Output the [x, y] coordinate of the center of the cell containing the given text.  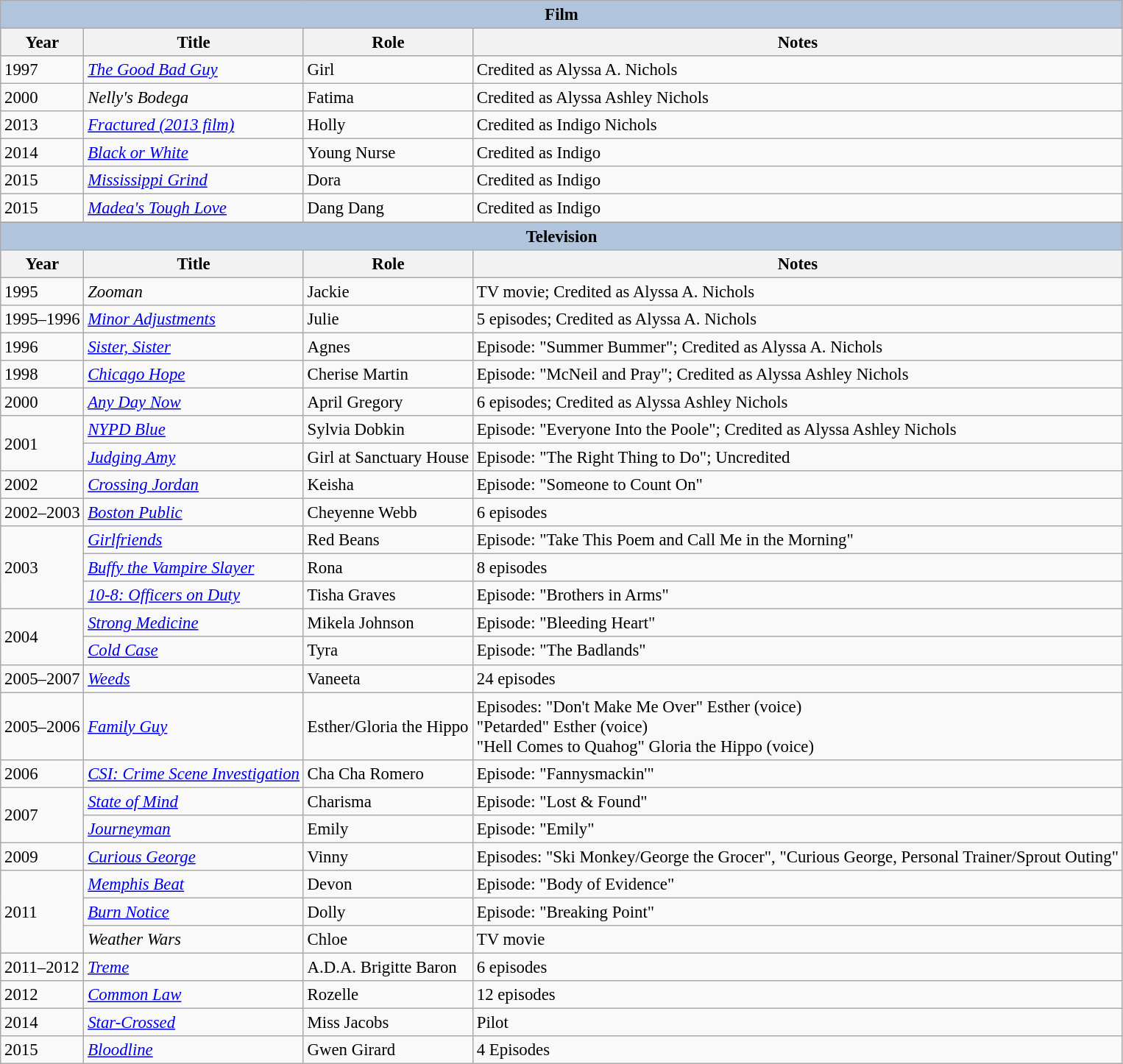
Episode: "Fannysmackin'" [798, 773]
Episode: "Brothers in Arms" [798, 595]
TV movie [798, 940]
2001 [43, 443]
Any Day Now [194, 402]
2004 [43, 637]
Chicago Hope [194, 375]
4 Episodes [798, 1050]
Dang Dang [388, 208]
Fractured (2013 film) [194, 125]
Television [562, 236]
Episode: "Emily" [798, 829]
Girl [388, 70]
2003 [43, 568]
Episode: "Bleeding Heart" [798, 623]
Star-Crossed [194, 1023]
Chloe [388, 940]
Vinny [388, 856]
Journeyman [194, 829]
2011 [43, 912]
1995–1996 [43, 319]
Red Beans [388, 540]
Family Guy [194, 726]
Common Law [194, 995]
Cherise Martin [388, 375]
Mississippi Grind [194, 180]
Episode: "Breaking Point" [798, 912]
NYPD Blue [194, 430]
Bloodline [194, 1050]
Strong Medicine [194, 623]
Girl at Sanctuary House [388, 457]
Sister, Sister [194, 347]
2007 [43, 815]
Episodes: "Ski Monkey/George the Grocer", "Curious George, Personal Trainer/Sprout Outing" [798, 856]
2006 [43, 773]
Episodes: "Don't Make Me Over" Esther (voice)"Petarded" Esther (voice)"Hell Comes to Quahog" Gloria the Hippo (voice) [798, 726]
Agnes [388, 347]
Holly [388, 125]
Jackie [388, 291]
1996 [43, 347]
1998 [43, 375]
Tyra [388, 651]
Episode: "Lost & Found" [798, 801]
Credited as Alyssa Ashley Nichols [798, 98]
Treme [194, 968]
Nelly's Bodega [194, 98]
Crossing Jordan [194, 485]
Rona [388, 568]
8 episodes [798, 568]
Credited as Alyssa A. Nichols [798, 70]
Weeds [194, 678]
Keisha [388, 485]
Memphis Beat [194, 884]
Cha Cha Romero [388, 773]
Miss Jacobs [388, 1023]
2011–2012 [43, 968]
Boston Public [194, 513]
5 episodes; Credited as Alyssa A. Nichols [798, 319]
Girlfriends [194, 540]
Episode: "Summer Bummer"; Credited as Alyssa A. Nichols [798, 347]
Dolly [388, 912]
Curious George [194, 856]
Episode: "The Right Thing to Do"; Uncredited [798, 457]
Charisma [388, 801]
Episode: "Take This Poem and Call Me in the Morning" [798, 540]
Episode: "McNeil and Pray"; Credited as Alyssa Ashley Nichols [798, 375]
Gwen Girard [388, 1050]
Buffy the Vampire Slayer [194, 568]
Devon [388, 884]
2002–2003 [43, 513]
Episode: "Everyone Into the Poole"; Credited as Alyssa Ashley Nichols [798, 430]
2013 [43, 125]
10-8: Officers on Duty [194, 595]
Julie [388, 319]
6 episodes; Credited as Alyssa Ashley Nichols [798, 402]
1997 [43, 70]
24 episodes [798, 678]
Black or White [194, 153]
Sylvia Dobkin [388, 430]
Mikela Johnson [388, 623]
Vaneeta [388, 678]
CSI: Crime Scene Investigation [194, 773]
Young Nurse [388, 153]
Minor Adjustments [194, 319]
1995 [43, 291]
Cold Case [194, 651]
TV movie; Credited as Alyssa A. Nichols [798, 291]
2009 [43, 856]
Pilot [798, 1023]
Dora [388, 180]
2005–2007 [43, 678]
Weather Wars [194, 940]
Film [562, 15]
Burn Notice [194, 912]
Esther/Gloria the Hippo [388, 726]
Fatima [388, 98]
Episode: "Body of Evidence" [798, 884]
Credited as Indigo Nichols [798, 125]
Episode: "The Badlands" [798, 651]
Madea's Tough Love [194, 208]
Emily [388, 829]
2012 [43, 995]
The Good Bad Guy [194, 70]
Episode: "Someone to Count On" [798, 485]
State of Mind [194, 801]
Rozelle [388, 995]
12 episodes [798, 995]
April Gregory [388, 402]
A.D.A. Brigitte Baron [388, 968]
Judging Amy [194, 457]
Zooman [194, 291]
2002 [43, 485]
Cheyenne Webb [388, 513]
Tisha Graves [388, 595]
2005–2006 [43, 726]
